Return (X, Y) of the center of cell containing provided text 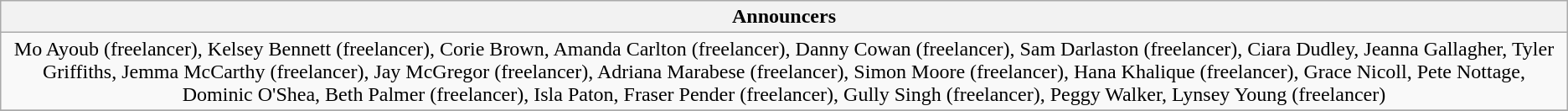
Announcers (784, 17)
